Output the (X, Y) coordinate of the center of the cell containing the given text.  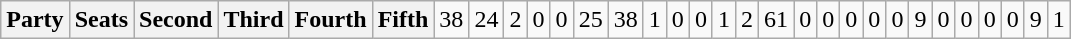
Party (35, 20)
25 (590, 20)
Seats (101, 20)
61 (776, 20)
Second (176, 20)
Fifth (403, 20)
24 (486, 20)
Third (254, 20)
Fourth (330, 20)
